Search for the cell housing the specified text and yield its [X, Y] center coordinate. 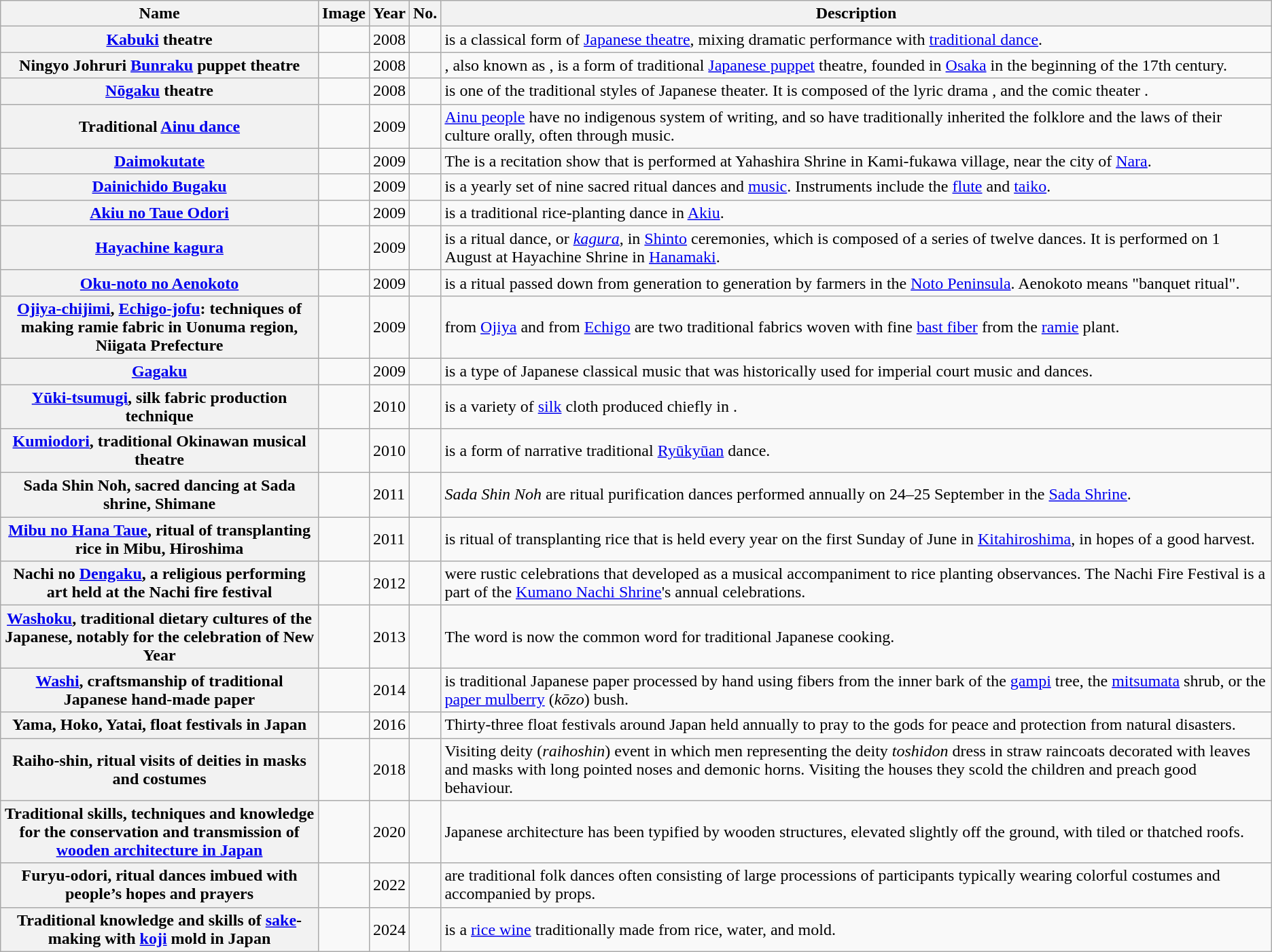
is a classical form of Japanese theatre, mixing dramatic performance with traditional dance. [856, 39]
2018 [389, 769]
2012 [389, 583]
Washi, craftsmanship of traditional Japanese hand-made paper [160, 690]
Daimokutate [160, 161]
The word is now the common word for traditional Japanese cooking. [856, 637]
is a type of Japanese classical music that was historically used for imperial court music and dances. [856, 371]
Nōgaku theatre [160, 91]
is a ritual passed down from generation to generation by farmers in the Noto Peninsula. Aenokoto means "banquet ritual". [856, 283]
Yūki-tsumugi, silk fabric production technique [160, 406]
Oku-noto no Aenokoto [160, 283]
Nachi no Dengaku, a religious performing art held at the Nachi fire festival [160, 583]
Gagaku [160, 371]
Ojiya-chijimi, Echigo-jofu: techniques of making ramie fabric in Uonuma region, Niigata Prefecture [160, 327]
Image [344, 14]
from Ojiya and from Echigo are two traditional fabrics woven with fine bast fiber from the ramie plant. [856, 327]
Dainichido Bugaku [160, 187]
is a variety of silk cloth produced chiefly in . [856, 406]
2024 [389, 930]
Yama, Hoko, Yatai, float festivals in Japan [160, 725]
No. [425, 14]
Furyu-odori, ritual dances imbued with people’s hopes and prayers [160, 885]
Traditional knowledge and skills of sake-making with koji mold in Japan [160, 930]
Name [160, 14]
Traditional skills, techniques and knowledge for the conservation and transmission of wooden architecture in Japan [160, 832]
Description [856, 14]
Sada Shin Noh are ritual purification dances performed annually on 24–25 September in the Sada Shrine. [856, 495]
Thirty-three float festivals around Japan held annually to pray to the gods for peace and protection from natural disasters. [856, 725]
Akiu no Taue Odori [160, 213]
Japanese architecture has been typified by wooden structures, elevated slightly off the ground, with tiled or thatched roofs. [856, 832]
are traditional folk dances often consisting of large processions of participants typically wearing colorful costumes and accompanied by props. [856, 885]
Traditional Ainu dance [160, 126]
2013 [389, 637]
Hayachine kagura [160, 247]
is one of the traditional styles of Japanese theater. It is composed of the lyric drama , and the comic theater . [856, 91]
is a traditional rice-planting dance in Akiu. [856, 213]
Mibu no Hana Taue, ritual of transplanting rice in Mibu, Hiroshima [160, 540]
Kabuki theatre [160, 39]
2022 [389, 885]
is ritual of transplanting rice that is held every year on the first Sunday of June in Kitahiroshima, in hopes of a good harvest. [856, 540]
Year [389, 14]
The is a recitation show that is performed at Yahashira Shrine in Kami-fukawa village, near the city of Nara. [856, 161]
Washoku, traditional dietary cultures of the Japanese, notably for the celebration of New Year [160, 637]
is a rice wine traditionally made from rice, water, and mold. [856, 930]
Sada Shin Noh, sacred dancing at Sada shrine, Shimane [160, 495]
, also known as , is a form of traditional Japanese puppet theatre, founded in Osaka in the beginning of the 17th century. [856, 65]
is a form of narrative traditional Ryūkyūan dance. [856, 451]
Kumiodori, traditional Okinawan musical theatre [160, 451]
Ningyo Johruri Bunraku puppet theatre [160, 65]
2014 [389, 690]
Raiho-shin, ritual visits of deities in masks and costumes [160, 769]
2020 [389, 832]
2016 [389, 725]
is a yearly set of nine sacred ritual dances and music. Instruments include the flute and taiko. [856, 187]
